Capture the cell that displays the provided text and extract its [x, y] central coordinate. 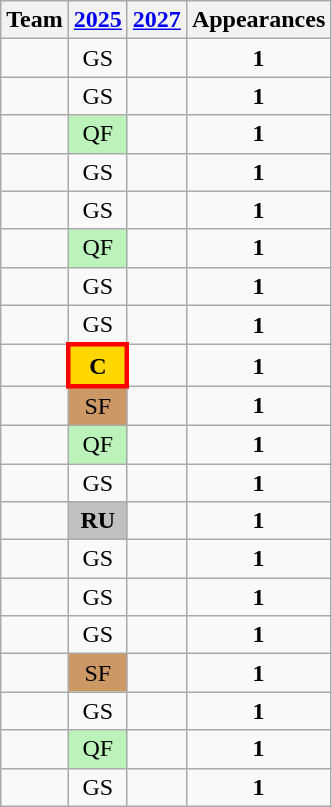
2027 [156, 20]
C [98, 366]
RU [98, 521]
Team [35, 20]
Appearances [258, 20]
2025 [98, 20]
